Provide the (x, y) coordinate of the cell's center where the given text is located.  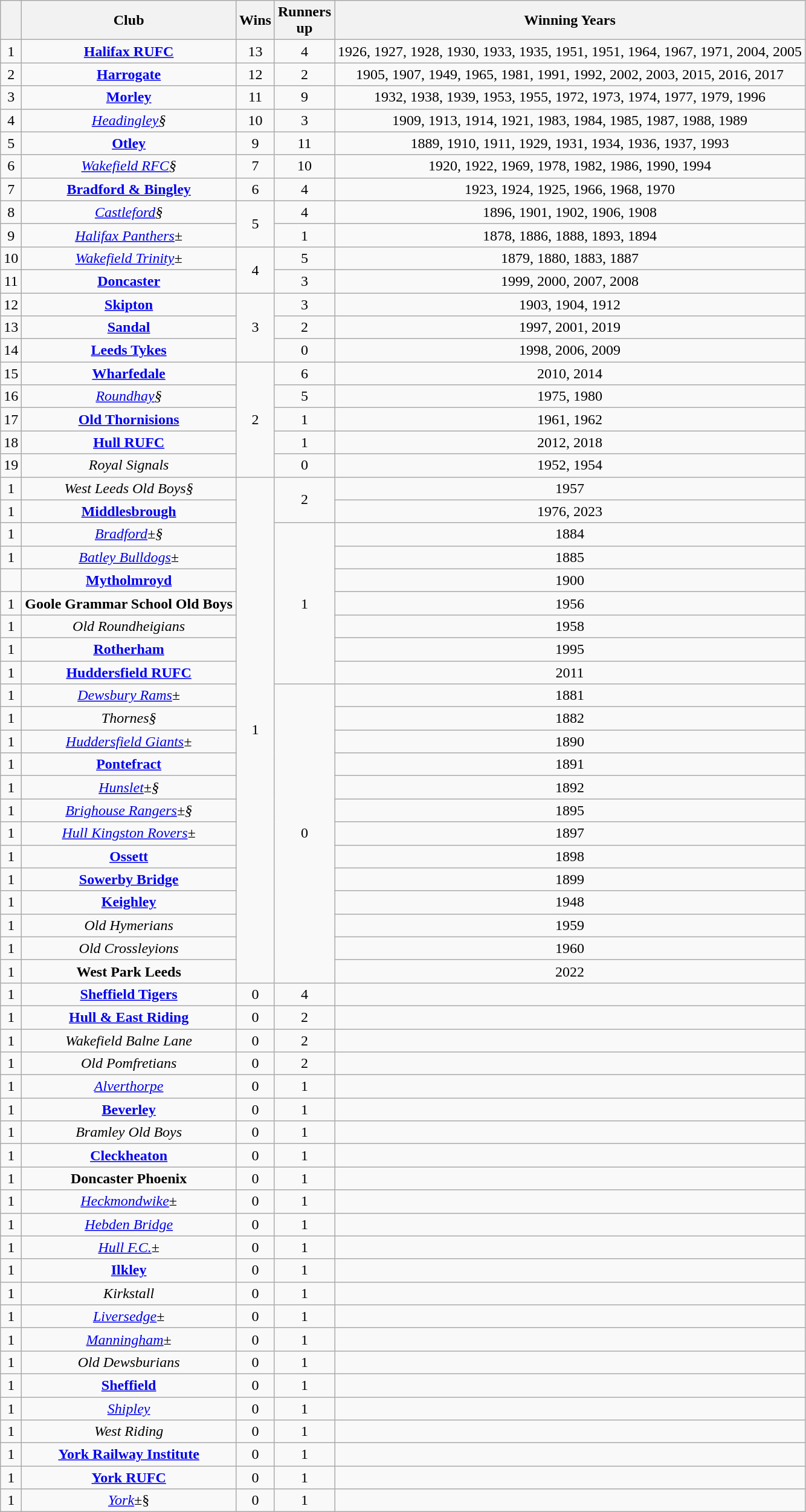
2010, 2014 (570, 373)
8 (11, 212)
Alverthorpe (129, 1087)
16 (11, 396)
Pontefract (129, 764)
Wins (255, 21)
1920, 1922, 1969, 1978, 1982, 1986, 1990, 1994 (570, 166)
Sowerby Bridge (129, 879)
18 (11, 442)
1997, 2001, 2019 (570, 328)
Wakefield Trinity± (129, 258)
Halifax Panthers± (129, 235)
Headingley§ (129, 120)
Old Roundheigians (129, 626)
West Leeds Old Boys§ (129, 488)
1890 (570, 741)
York±§ (129, 1501)
1881 (570, 696)
1899 (570, 879)
1961, 1962 (570, 419)
Morley (129, 97)
1952, 1954 (570, 465)
1948 (570, 902)
Doncaster Phoenix (129, 1178)
Kirkstall (129, 1293)
Middlesbrough (129, 511)
Royal Signals (129, 465)
Brighouse Rangers±§ (129, 810)
Halifax RUFC (129, 51)
Goole Grammar School Old Boys (129, 603)
Old Pomfretians (129, 1064)
Rotherham (129, 649)
Shipley (129, 1409)
2012, 2018 (570, 442)
1956 (570, 603)
Sheffield (129, 1385)
Leeds Tykes (129, 351)
1898 (570, 856)
Manningham± (129, 1339)
Otley (129, 143)
1958 (570, 626)
Castleford§ (129, 212)
Roundhay§ (129, 396)
Bradford±§ (129, 534)
1884 (570, 534)
Sheffield Tigers (129, 994)
1975, 1980 (570, 396)
1900 (570, 580)
Old Thornisions (129, 419)
1998, 2006, 2009 (570, 351)
Hunslet±§ (129, 787)
1976, 2023 (570, 511)
1896, 1901, 1902, 1906, 1908 (570, 212)
19 (11, 465)
Thornes§ (129, 719)
Cleckheaton (129, 1155)
1879, 1880, 1883, 1887 (570, 258)
1905, 1907, 1949, 1965, 1981, 1991, 1992, 2002, 2003, 2015, 2016, 2017 (570, 74)
Runnersup (305, 21)
Wakefield Balne Lane (129, 1040)
Hull & East Riding (129, 1017)
Old Hymerians (129, 925)
1909, 1913, 1914, 1921, 1983, 1984, 1985, 1987, 1988, 1989 (570, 120)
1889, 1910, 1911, 1929, 1931, 1934, 1936, 1937, 1993 (570, 143)
Hull F.C.± (129, 1247)
Mytholmroyd (129, 580)
15 (11, 373)
Bradford & Bingley (129, 189)
Keighley (129, 902)
Winning Years (570, 21)
Beverley (129, 1110)
Wakefield RFC§ (129, 166)
1895 (570, 810)
Heckmondwike± (129, 1201)
Club (129, 21)
West Riding (129, 1432)
2011 (570, 673)
1878, 1886, 1888, 1893, 1894 (570, 235)
Hull Kingston Rovers± (129, 833)
Old Dewsburians (129, 1362)
1959 (570, 925)
Huddersfield RUFC (129, 673)
Hull RUFC (129, 442)
Harrogate (129, 74)
Wharfedale (129, 373)
1903, 1904, 1912 (570, 304)
Doncaster (129, 281)
1960 (570, 948)
York RUFC (129, 1478)
1932, 1938, 1939, 1953, 1955, 1972, 1973, 1974, 1977, 1979, 1996 (570, 97)
Sandal (129, 328)
York Railway Institute (129, 1455)
Ossett (129, 856)
Liversedge± (129, 1316)
Batley Bulldogs± (129, 557)
Ilkley (129, 1270)
Bramley Old Boys (129, 1132)
Skipton (129, 304)
1995 (570, 649)
1923, 1924, 1925, 1966, 1968, 1970 (570, 189)
Huddersfield Giants± (129, 741)
1999, 2000, 2007, 2008 (570, 281)
Old Crossleyions (129, 948)
1957 (570, 488)
14 (11, 351)
1882 (570, 719)
1891 (570, 764)
West Park Leeds (129, 971)
Hebden Bridge (129, 1224)
1897 (570, 833)
2022 (570, 971)
1926, 1927, 1928, 1930, 1933, 1935, 1951, 1951, 1964, 1967, 1971, 2004, 2005 (570, 51)
17 (11, 419)
Dewsbury Rams± (129, 696)
1892 (570, 787)
1885 (570, 557)
